Search for the cell housing the specified text and yield its [x, y] center coordinate. 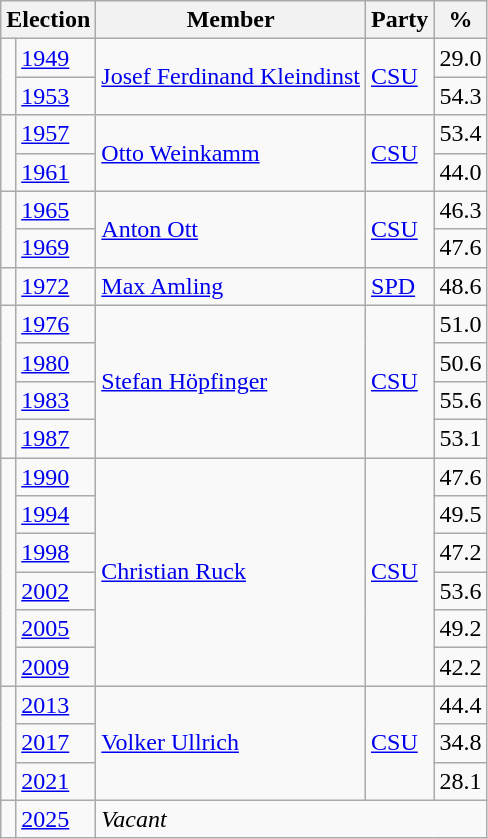
49.5 [460, 515]
Volker Ullrich [231, 743]
50.6 [460, 362]
47.2 [460, 553]
55.6 [460, 400]
1965 [56, 210]
1990 [56, 477]
Member [231, 20]
2009 [56, 667]
Anton Ott [231, 229]
51.0 [460, 324]
Josef Ferdinand Kleindinst [231, 77]
1953 [56, 96]
1983 [56, 400]
Party [400, 20]
1980 [56, 362]
Max Amling [231, 286]
2021 [56, 781]
1972 [56, 286]
2025 [56, 819]
Christian Ruck [231, 572]
53.6 [460, 591]
2005 [56, 629]
Otto Weinkamm [231, 153]
Stefan Höpfinger [231, 381]
53.1 [460, 438]
48.6 [460, 286]
28.1 [460, 781]
1957 [56, 134]
34.8 [460, 743]
1961 [56, 172]
1976 [56, 324]
29.0 [460, 58]
46.3 [460, 210]
1949 [56, 58]
44.4 [460, 705]
44.0 [460, 172]
54.3 [460, 96]
1994 [56, 515]
Election [48, 20]
42.2 [460, 667]
1998 [56, 553]
53.4 [460, 134]
SPD [400, 286]
49.2 [460, 629]
2017 [56, 743]
1969 [56, 248]
2013 [56, 705]
2002 [56, 591]
% [460, 20]
1987 [56, 438]
Vacant [292, 819]
